Search for the cell housing the specified text and yield its [X, Y] center coordinate. 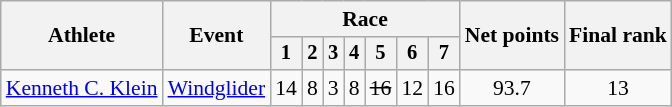
Event [217, 36]
Final rank [618, 36]
14 [286, 88]
Athlete [82, 36]
13 [618, 88]
5 [381, 54]
Race [365, 19]
Kenneth C. Klein [82, 88]
7 [444, 54]
1 [286, 54]
93.7 [512, 88]
2 [312, 54]
Windglider [217, 88]
4 [354, 54]
6 [412, 54]
Net points [512, 36]
12 [412, 88]
